Find where the given text appears and provide that cell's center as (x, y) coordinate. 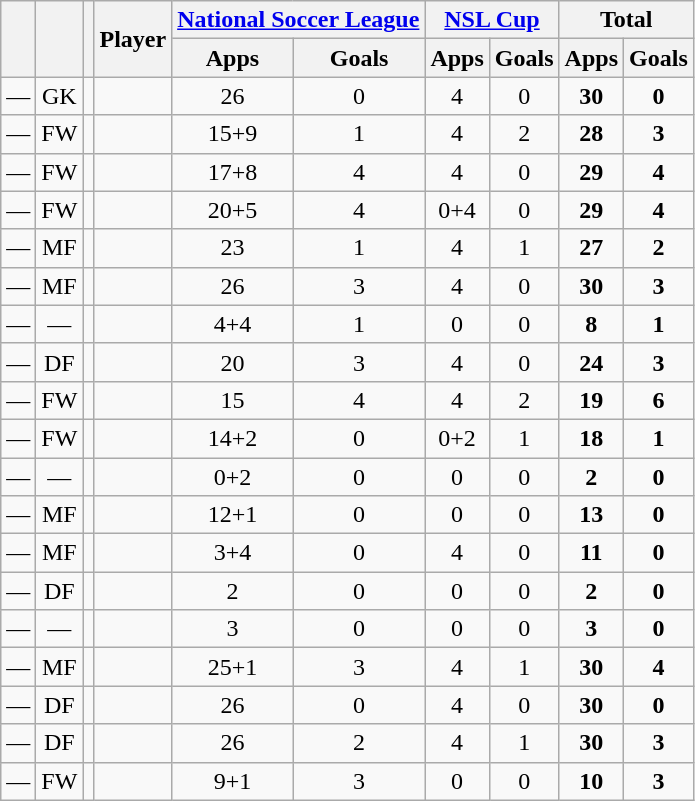
15+9 (233, 134)
9+1 (233, 781)
14+2 (233, 438)
18 (591, 438)
10 (591, 781)
19 (591, 400)
20 (233, 362)
0+4 (457, 210)
27 (591, 248)
20+5 (233, 210)
13 (591, 515)
GK (60, 96)
NSL Cup (492, 20)
28 (591, 134)
6 (659, 400)
11 (591, 553)
8 (591, 324)
National Soccer League (298, 20)
25+1 (233, 667)
24 (591, 362)
23 (233, 248)
17+8 (233, 172)
12+1 (233, 515)
4+4 (233, 324)
Player (133, 39)
Total (626, 20)
15 (233, 400)
3+4 (233, 553)
